Return (X, Y) of the center of cell containing provided text 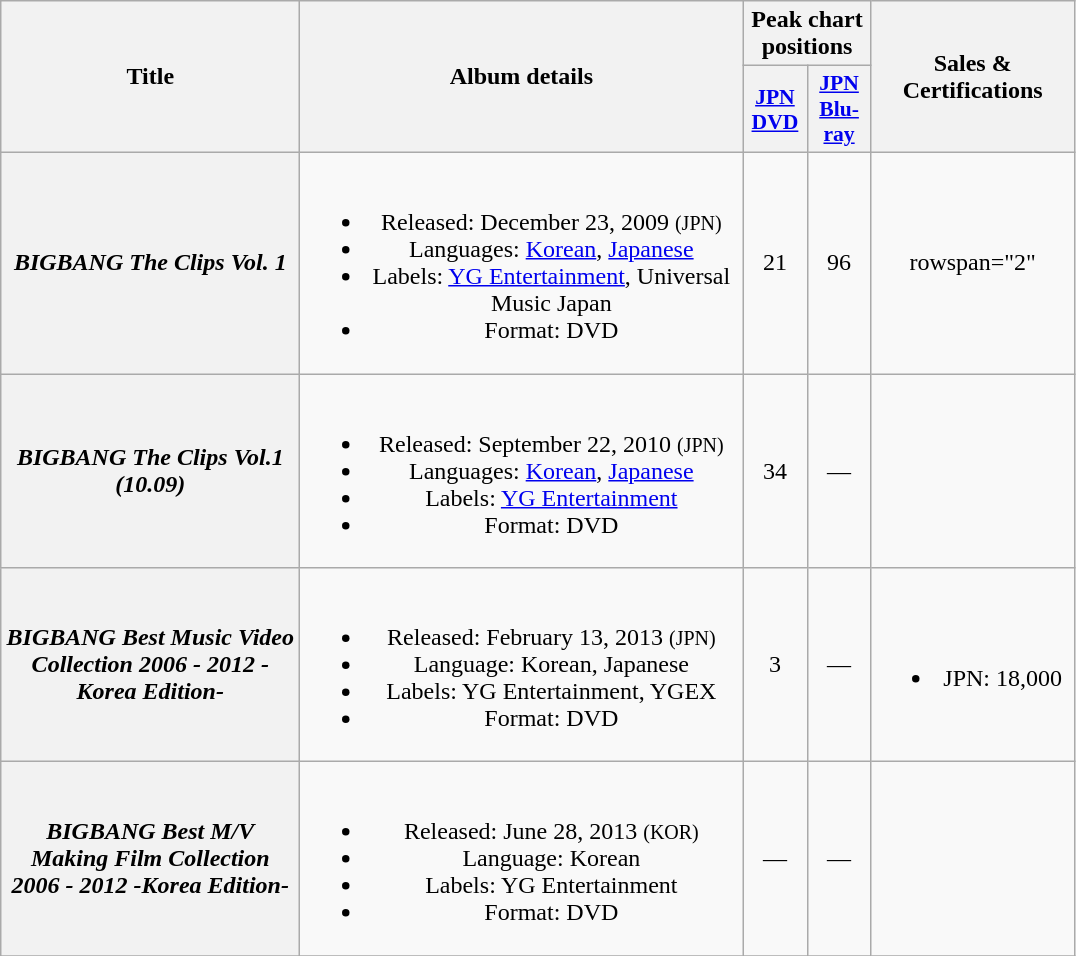
Released: February 13, 2013 (JPN)Language: Korean, JapaneseLabels: YG Entertainment, YGEXFormat: DVD (522, 665)
BIGBANG The Clips Vol.1 (10.09) (150, 471)
JPN: 18,000 (972, 665)
BIGBANG Best M/V Making Film Collection 2006 - 2012 -Korea Edition- (150, 859)
JPNBlu-ray (839, 110)
3 (775, 665)
JPNDVD (775, 110)
BIGBANG Best Music Video Collection 2006 - 2012 -Korea Edition- (150, 665)
Album details (522, 77)
Sales & Certifications (972, 77)
Released: June 28, 2013 (KOR)Language: KoreanLabels: YG EntertainmentFormat: DVD (522, 859)
Title (150, 77)
34 (775, 471)
21 (775, 262)
rowspan="2" (972, 262)
96 (839, 262)
Released: September 22, 2010 (JPN)Languages: Korean, JapaneseLabels: YG EntertainmentFormat: DVD (522, 471)
BIGBANG The Clips Vol. 1 (150, 262)
Peak chart positions (807, 34)
Released: December 23, 2009 (JPN)Languages: Korean, JapaneseLabels: YG Entertainment, Universal Music JapanFormat: DVD (522, 262)
